Identify which cell holds the provided text, then report its (x, y) central coordinate. 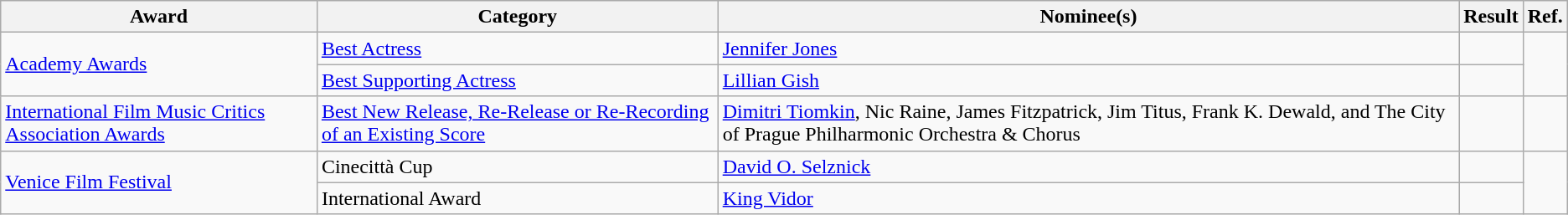
Jennifer Jones (1089, 49)
Ref. (1545, 17)
International Award (518, 198)
Venice Film Festival (159, 182)
Best Supporting Actress (518, 80)
David O. Selznick (1089, 166)
King Vidor (1089, 198)
Lillian Gish (1089, 80)
Academy Awards (159, 64)
Best Actress (518, 49)
Dimitri Tiomkin, Nic Raine, James Fitzpatrick, Jim Titus, Frank K. Dewald, and The City of Prague Philharmonic Orchestra & Chorus (1089, 124)
Category (518, 17)
International Film Music Critics Association Awards (159, 124)
Result (1491, 17)
Award (159, 17)
Best New Release, Re-Release or Re-Recording of an Existing Score (518, 124)
Nominee(s) (1089, 17)
Cinecittà Cup (518, 166)
